Capture the cell that displays the provided text and extract its [x, y] central coordinate. 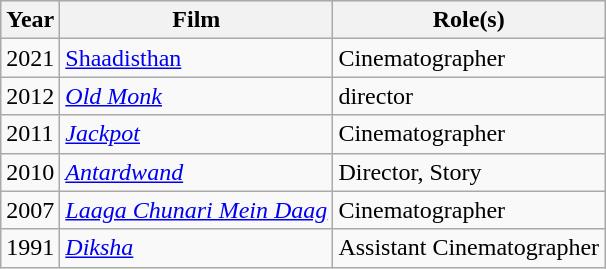
Laaga Chunari Mein Daag [196, 210]
Jackpot [196, 134]
1991 [30, 248]
Old Monk [196, 96]
2007 [30, 210]
Year [30, 20]
Role(s) [469, 20]
2021 [30, 58]
Antardwand [196, 172]
Film [196, 20]
2012 [30, 96]
Shaadisthan [196, 58]
Assistant Cinematographer [469, 248]
2011 [30, 134]
Diksha [196, 248]
director [469, 96]
Director, Story [469, 172]
2010 [30, 172]
